Return (x, y) of the center of cell containing provided text 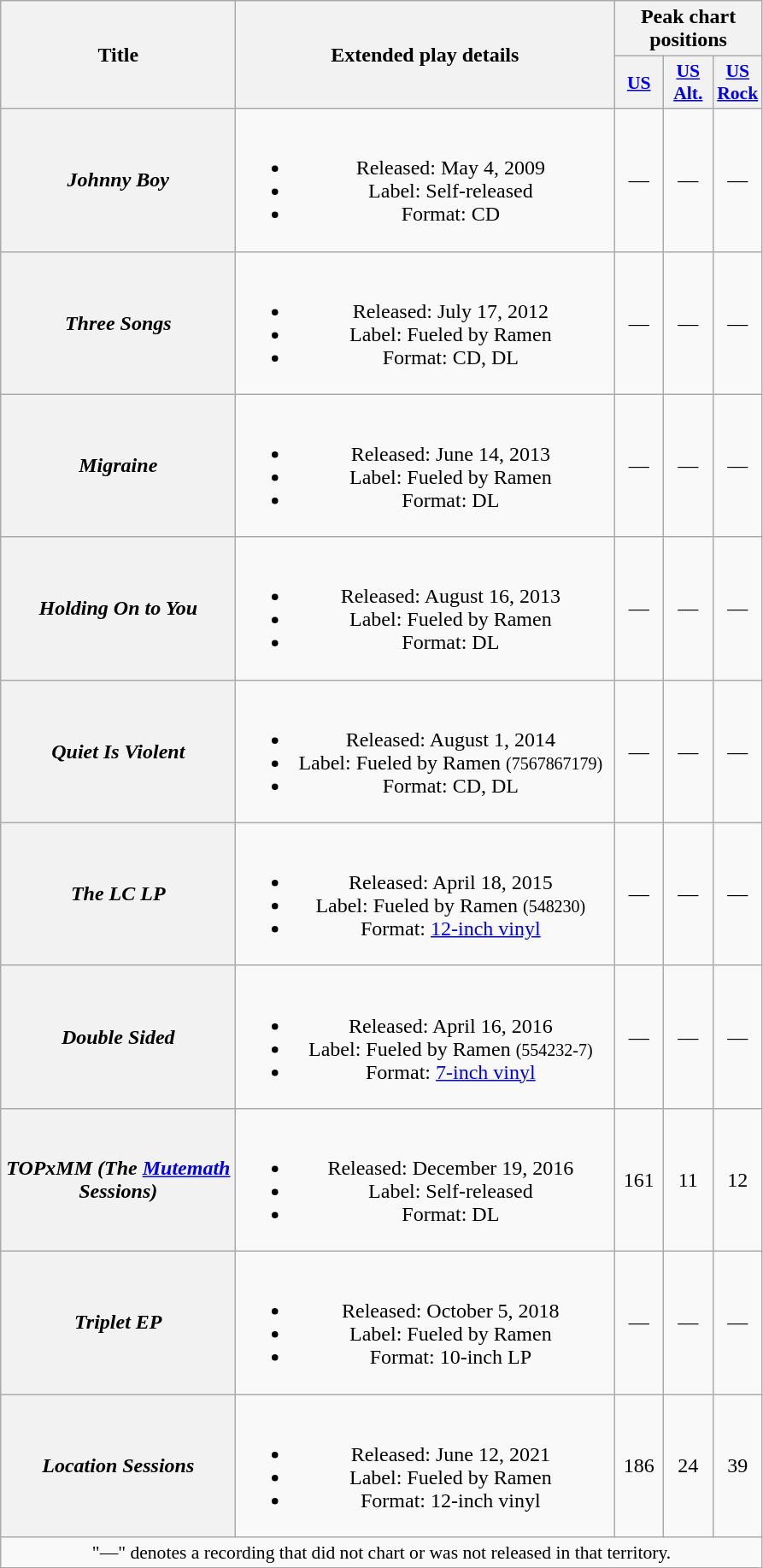
TOPxMM (The Mutemath Sessions) (118, 1180)
The LC LP (118, 894)
Holding On to You (118, 609)
Released: August 16, 2013Label: Fueled by RamenFormat: DL (426, 609)
186 (639, 1465)
Quiet Is Violent (118, 751)
39 (737, 1465)
Three Songs (118, 323)
24 (689, 1465)
Title (118, 55)
Johnny Boy (118, 180)
Released: December 19, 2016Label: Self-releasedFormat: DL (426, 1180)
Released: August 1, 2014Label: Fueled by Ramen (7567867179)Format: CD, DL (426, 751)
Released: April 16, 2016Label: Fueled by Ramen (554232-7)Format: 7-inch vinyl (426, 1036)
11 (689, 1180)
Released: May 4, 2009Label: Self-releasedFormat: CD (426, 180)
Peak chart positions (689, 29)
Extended play details (426, 55)
Double Sided (118, 1036)
USRock (737, 82)
Released: October 5, 2018Label: Fueled by RamenFormat: 10-inch LP (426, 1322)
USAlt. (689, 82)
161 (639, 1180)
Migraine (118, 465)
Triplet EP (118, 1322)
Released: June 14, 2013Label: Fueled by RamenFormat: DL (426, 465)
Released: April 18, 2015Label: Fueled by Ramen (548230)Format: 12-inch vinyl (426, 894)
US (639, 82)
"—" denotes a recording that did not chart or was not released in that territory. (382, 1553)
Location Sessions (118, 1465)
12 (737, 1180)
Released: July 17, 2012Label: Fueled by RamenFormat: CD, DL (426, 323)
Released: June 12, 2021Label: Fueled by RamenFormat: 12-inch vinyl (426, 1465)
